Return the [X, Y] coordinate for the center point of the cell that contains the specified text.  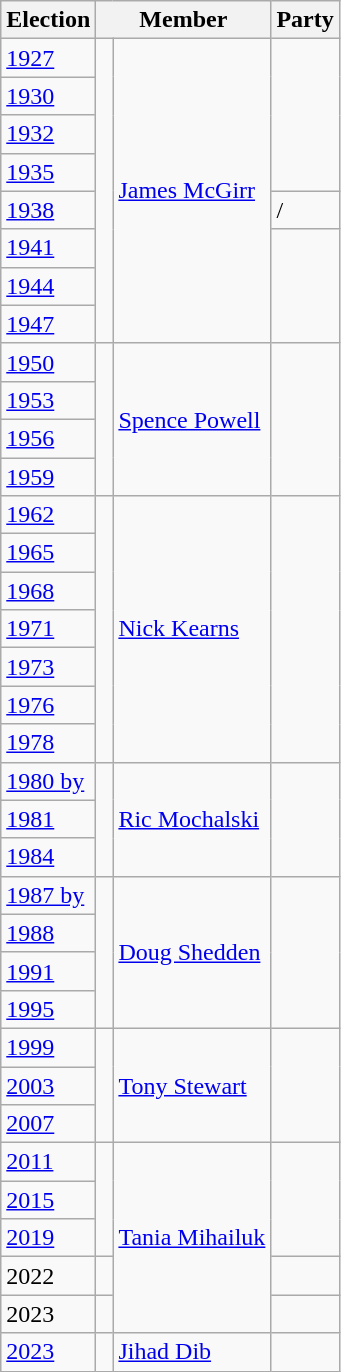
1991 [48, 971]
1981 [48, 819]
1932 [48, 134]
James McGirr [192, 191]
1927 [48, 58]
2015 [48, 1200]
2019 [48, 1238]
1976 [48, 705]
1973 [48, 667]
1956 [48, 438]
1984 [48, 857]
1971 [48, 629]
Doug Shedden [192, 952]
2003 [48, 1085]
1941 [48, 248]
1930 [48, 96]
2022 [48, 1276]
1988 [48, 933]
1987 by [48, 895]
Ric Mochalski [192, 819]
1980 by [48, 781]
Party [305, 20]
Nick Kearns [192, 629]
1950 [48, 362]
1953 [48, 400]
1962 [48, 515]
Tony Stewart [192, 1085]
1968 [48, 591]
Jihad Dib [192, 1352]
1978 [48, 743]
/ [305, 210]
2007 [48, 1124]
1947 [48, 324]
1965 [48, 553]
1935 [48, 172]
Member [184, 20]
1959 [48, 477]
1999 [48, 1047]
1995 [48, 1009]
Tania Mihailuk [192, 1238]
Election [48, 20]
1944 [48, 286]
1938 [48, 210]
2011 [48, 1162]
Spence Powell [192, 419]
